Provide the (x, y) coordinate of the cell's center where the given text is located.  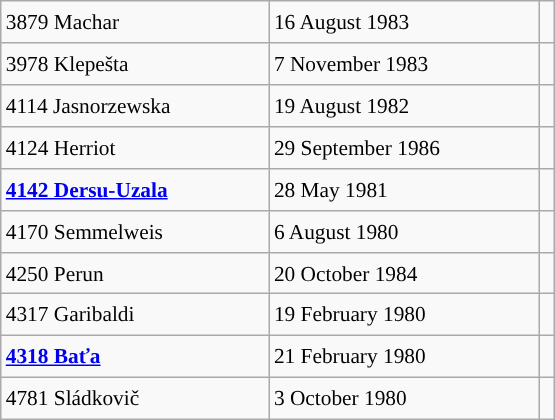
4170 Semmelweis (135, 231)
4317 Garibaldi (135, 315)
4124 Herriot (135, 148)
29 September 1986 (404, 148)
19 February 1980 (404, 315)
16 August 1983 (404, 22)
20 October 1984 (404, 273)
4114 Jasnorzewska (135, 106)
3978 Klepešta (135, 64)
4781 Sládkovič (135, 399)
21 February 1980 (404, 357)
6 August 1980 (404, 231)
19 August 1982 (404, 106)
4142 Dersu-Uzala (135, 189)
4318 Baťa (135, 357)
7 November 1983 (404, 64)
28 May 1981 (404, 189)
3879 Machar (135, 22)
4250 Perun (135, 273)
3 October 1980 (404, 399)
